Search for the cell housing the specified text and yield its (x, y) center coordinate. 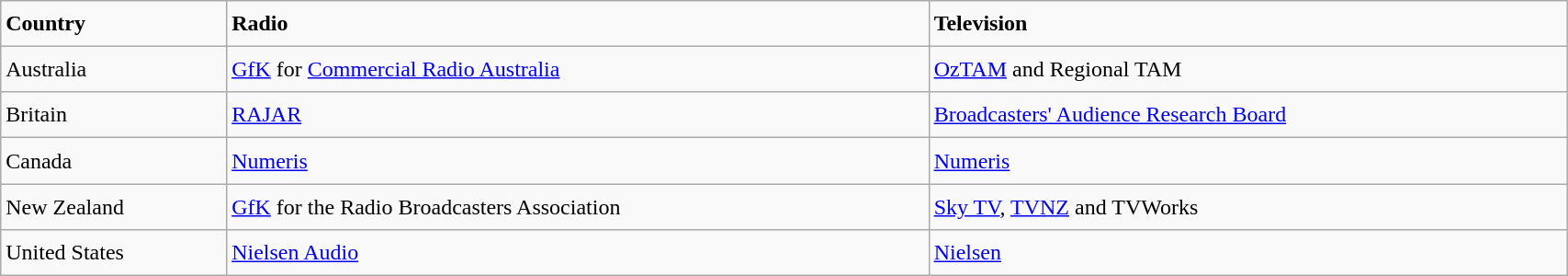
GfK for Commercial Radio Australia (578, 69)
Country (114, 24)
Australia (114, 69)
Nielsen Audio (578, 252)
Nielsen (1247, 252)
Canada (114, 161)
Television (1247, 24)
Britain (114, 115)
GfK for the Radio Broadcasters Association (578, 207)
New Zealand (114, 207)
Broadcasters' Audience Research Board (1247, 115)
United States (114, 252)
RAJAR (578, 115)
Sky TV, TVNZ and TVWorks (1247, 207)
Radio (578, 24)
OzTAM and Regional TAM (1247, 69)
